Detect which cell encompasses the target text, then output its (x, y) center coordinate. 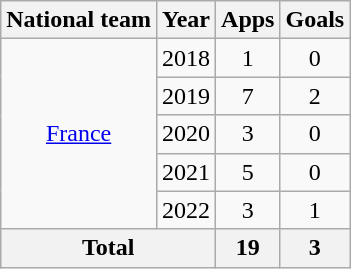
2020 (186, 134)
Apps (248, 20)
Total (108, 248)
5 (248, 172)
2022 (186, 210)
2018 (186, 58)
France (79, 134)
Goals (315, 20)
7 (248, 96)
2 (315, 96)
2019 (186, 96)
Year (186, 20)
19 (248, 248)
2021 (186, 172)
National team (79, 20)
